For the text-containing cell, return its midpoint in [x, y] coordinate format. 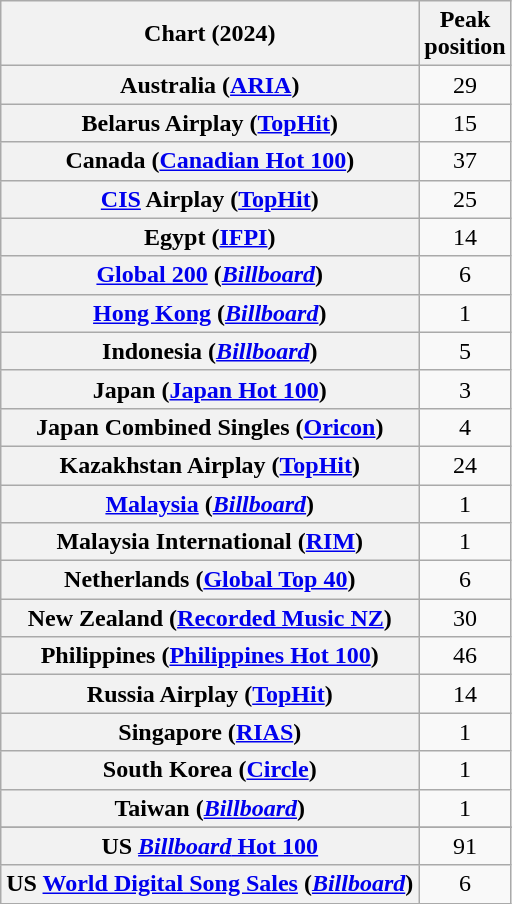
Peakposition [465, 34]
Egypt (IFPI) [210, 237]
5 [465, 351]
US World Digital Song Sales (Billboard) [210, 884]
Kazakhstan Airplay (TopHit) [210, 465]
New Zealand (Recorded Music NZ) [210, 618]
Australia (ARIA) [210, 85]
Chart (2024) [210, 34]
91 [465, 846]
Malaysia International (RIM) [210, 542]
CIS Airplay (TopHit) [210, 199]
Philippines (Philippines Hot 100) [210, 656]
29 [465, 85]
Netherlands (Global Top 40) [210, 580]
Malaysia (Billboard) [210, 503]
Taiwan (Billboard) [210, 808]
Russia Airplay (TopHit) [210, 694]
South Korea (Circle) [210, 770]
25 [465, 199]
Singapore (RIAS) [210, 732]
Canada (Canadian Hot 100) [210, 161]
Japan (Japan Hot 100) [210, 389]
US Billboard Hot 100 [210, 846]
46 [465, 656]
15 [465, 123]
24 [465, 465]
Belarus Airplay (TopHit) [210, 123]
3 [465, 389]
37 [465, 161]
4 [465, 427]
Indonesia (Billboard) [210, 351]
Hong Kong (Billboard) [210, 313]
30 [465, 618]
Japan Combined Singles (Oricon) [210, 427]
Global 200 (Billboard) [210, 275]
